Locate the cell with the specified text and output its (x, y) center coordinate. 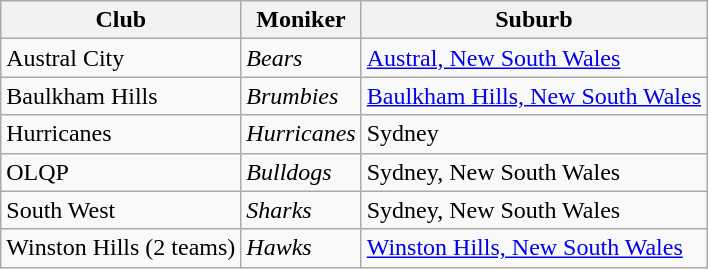
Club (121, 20)
Suburb (534, 20)
Moniker (301, 20)
Winston Hills, New South Wales (534, 248)
Austral City (121, 58)
Hawks (301, 248)
Bulldogs (301, 172)
Brumbies (301, 96)
Austral, New South Wales (534, 58)
Bears (301, 58)
Baulkham Hills (121, 96)
South West (121, 210)
Sharks (301, 210)
OLQP (121, 172)
Baulkham Hills, New South Wales (534, 96)
Winston Hills (2 teams) (121, 248)
Sydney (534, 134)
